Identify which cell holds the provided text, then report its (X, Y) central coordinate. 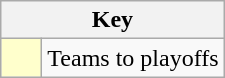
Key (112, 20)
Teams to playoffs (133, 58)
